Return [X, Y] of the center of cell containing provided text 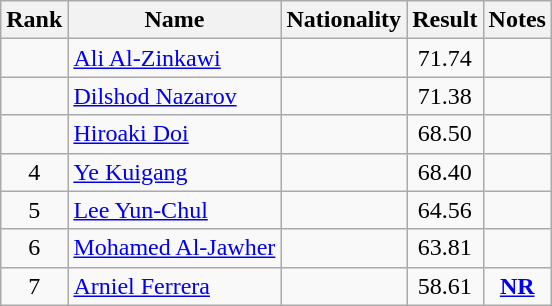
Notes [517, 20]
Result [445, 20]
NR [517, 286]
4 [34, 172]
68.50 [445, 134]
71.74 [445, 58]
71.38 [445, 96]
6 [34, 248]
Mohamed Al-Jawher [174, 248]
Hiroaki Doi [174, 134]
58.61 [445, 286]
Rank [34, 20]
Nationality [344, 20]
5 [34, 210]
Dilshod Nazarov [174, 96]
68.40 [445, 172]
Ye Kuigang [174, 172]
Arniel Ferrera [174, 286]
7 [34, 286]
Lee Yun-Chul [174, 210]
64.56 [445, 210]
Ali Al-Zinkawi [174, 58]
63.81 [445, 248]
Name [174, 20]
